Find where the given text appears and provide that cell's center as [X, Y] coordinate. 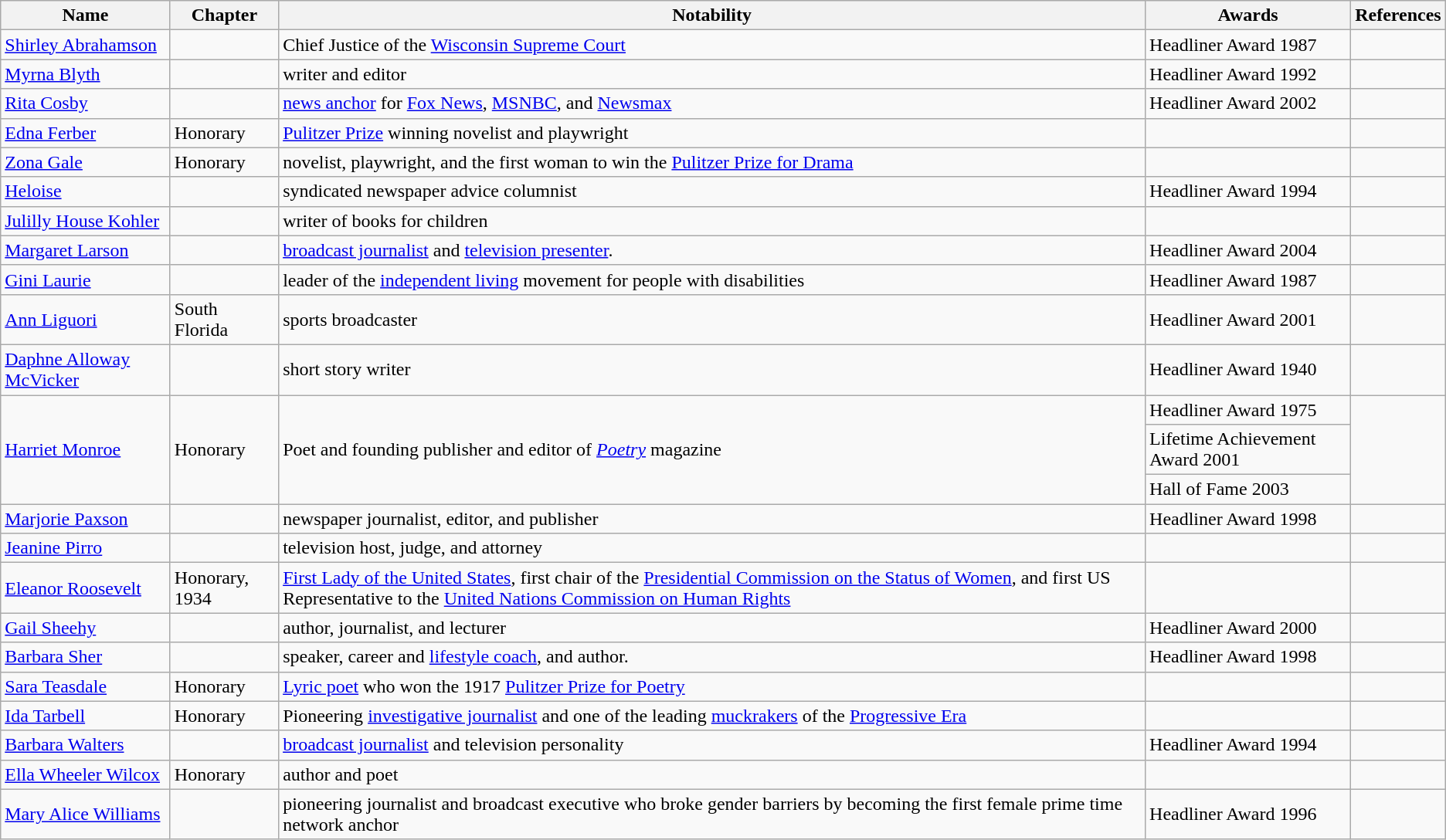
Gini Laurie [86, 279]
writer and editor [712, 74]
Julilly House Kohler [86, 221]
Headliner Award 1940 [1248, 369]
broadcast journalist and television personality [712, 745]
South Florida [224, 320]
References [1398, 15]
Pulitzer Prize winning novelist and playwright [712, 133]
short story writer [712, 369]
sports broadcaster [712, 320]
Chief Justice of the Wisconsin Supreme Court [712, 45]
Zona Gale [86, 162]
leader of the independent living movement for people with disabilities [712, 279]
speaker, career and lifestyle coach, and author. [712, 657]
Honorary, 1934 [224, 588]
author, journalist, and lecturer [712, 628]
Ella Wheeler Wilcox [86, 774]
broadcast journalist and television presenter. [712, 250]
Rita Cosby [86, 103]
Jeanine Pirro [86, 548]
Headliner Award 2001 [1248, 320]
Heloise [86, 191]
Notability [712, 15]
Lifetime Achievement Award 2001 [1248, 449]
Harriet Monroe [86, 449]
Eleanor Roosevelt [86, 588]
novelist, playwright, and the first woman to win the Pulitzer Prize for Drama [712, 162]
Lyric poet who won the 1917 Pulitzer Prize for Poetry [712, 686]
Sara Teasdale [86, 686]
Awards [1248, 15]
Ann Liguori [86, 320]
Mary Alice Williams [86, 814]
Gail Sheehy [86, 628]
Marjorie Paxson [86, 519]
Headliner Award 2000 [1248, 628]
Daphne Alloway McVicker [86, 369]
news anchor for Fox News, MSNBC, and Newsmax [712, 103]
Ida Tarbell [86, 716]
Myrna Blyth [86, 74]
Headliner Award 1996 [1248, 814]
Pioneering investigative journalist and one of the leading muckrakers of the Progressive Era [712, 716]
syndicated newspaper advice columnist [712, 191]
Chapter [224, 15]
Shirley Abrahamson [86, 45]
author and poet [712, 774]
pioneering journalist and broadcast executive who broke gender barriers by becoming the first female prime time network anchor [712, 814]
Headliner Award 2004 [1248, 250]
Name [86, 15]
Hall of Fame 2003 [1248, 489]
Barbara Sher [86, 657]
Headliner Award 2002 [1248, 103]
Margaret Larson [86, 250]
Headliner Award 1975 [1248, 410]
Headliner Award 1992 [1248, 74]
television host, judge, and attorney [712, 548]
Barbara Walters [86, 745]
writer of books for children [712, 221]
newspaper journalist, editor, and publisher [712, 519]
Poet and founding publisher and editor of Poetry magazine [712, 449]
Edna Ferber [86, 133]
